From the cell containing the given text, extract its center point as (X, Y) coordinate. 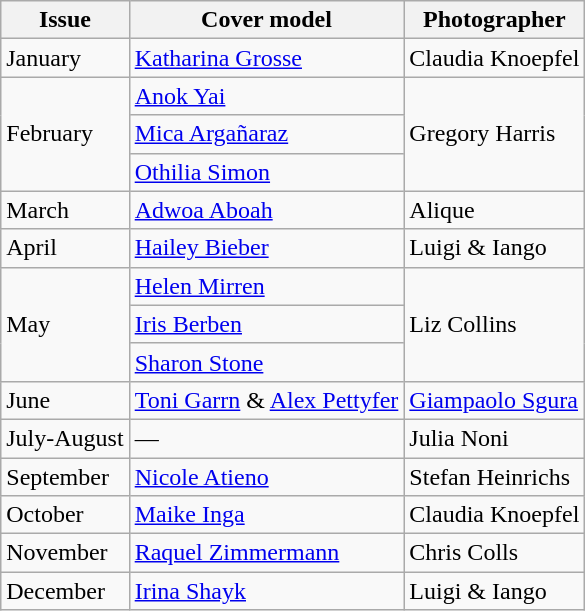
September (65, 477)
Gregory Harris (494, 134)
Toni Garrn & Alex Pettyfer (266, 400)
Chris Colls (494, 553)
Liz Collins (494, 324)
Othilia Simon (266, 172)
Helen Mirren (266, 286)
October (65, 515)
Issue (65, 20)
Nicole Atieno (266, 477)
December (65, 591)
Stefan Heinrichs (494, 477)
Katharina Grosse (266, 58)
Irina Shayk (266, 591)
Giampaolo Sgura (494, 400)
— (266, 438)
Maike Inga (266, 515)
Hailey Bieber (266, 248)
Sharon Stone (266, 362)
May (65, 324)
Photographer (494, 20)
Raquel Zimmermann (266, 553)
Cover model (266, 20)
Anok Yai (266, 96)
February (65, 134)
Iris Berben (266, 324)
Adwoa Aboah (266, 210)
July-August (65, 438)
January (65, 58)
November (65, 553)
June (65, 400)
Mica Argañaraz (266, 134)
Julia Noni (494, 438)
March (65, 210)
Alique (494, 210)
April (65, 248)
